Locate the cell with the specified text and output its (X, Y) center coordinate. 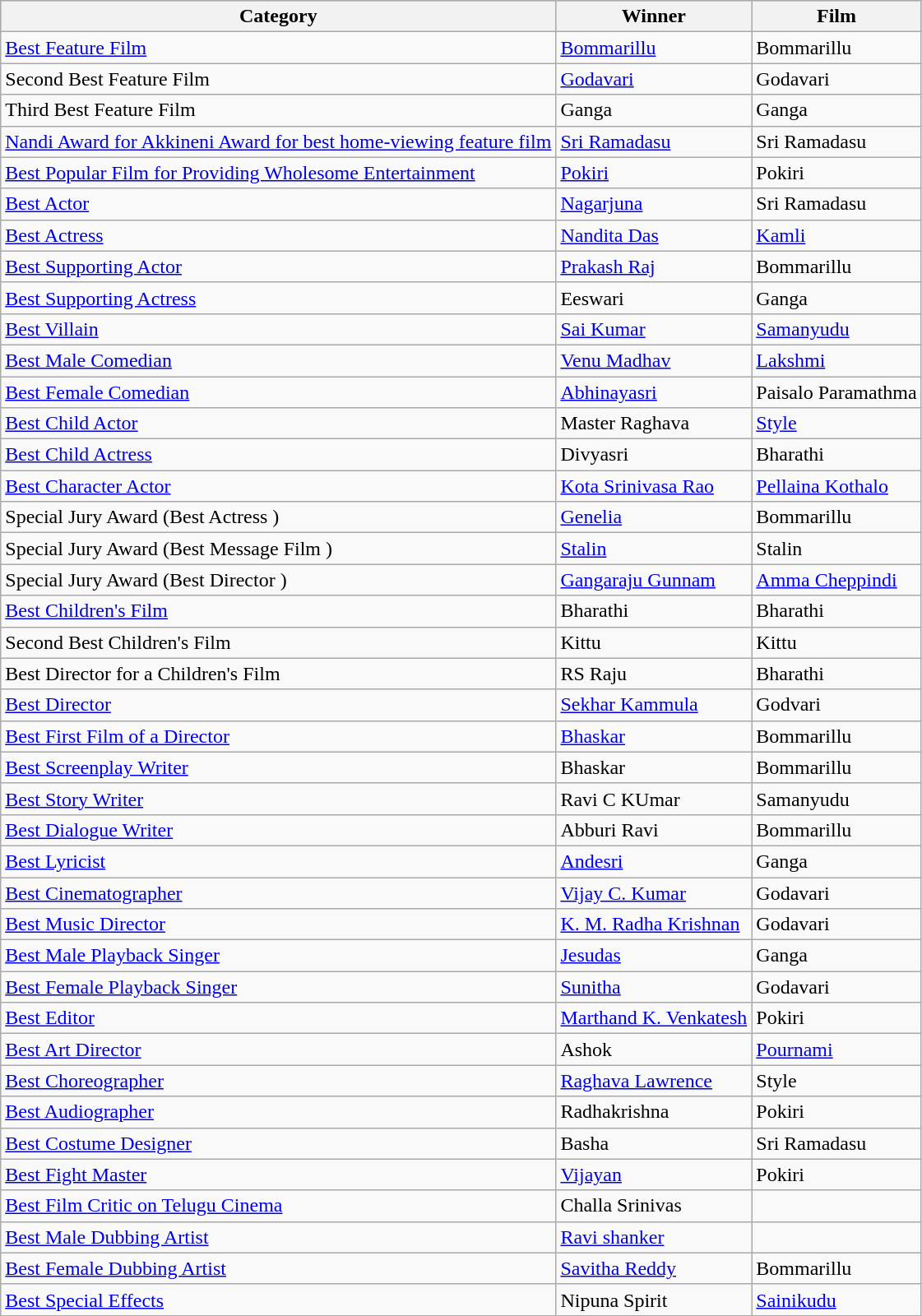
Savitha Reddy (654, 1268)
Best Male Playback Singer (278, 956)
K. M. Radha Krishnan (654, 924)
Best First Film of a Director (278, 736)
RS Raju (654, 674)
Best Story Writer (278, 799)
Best Actress (278, 235)
Second Best Feature Film (278, 79)
Paisalo Paramathma (836, 392)
Abhinayasri (654, 392)
Special Jury Award (Best Message Film ) (278, 549)
Sekhar Kammula (654, 705)
Sainikudu (836, 1300)
Winner (654, 16)
Best Supporting Actress (278, 298)
Best Child Actress (278, 455)
Best Costume Designer (278, 1143)
Ashok (654, 1050)
Kamli (836, 235)
Ravi C KUmar (654, 799)
Best Choreographer (278, 1081)
Venu Madhav (654, 360)
Divyasri (654, 455)
Best Lyricist (278, 861)
Eeswari (654, 298)
Best Director (278, 705)
Second Best Children's Film (278, 642)
Vijay C. Kumar (654, 892)
Radhakrishna (654, 1112)
Godvari (836, 705)
Ravi shanker (654, 1237)
Vijayan (654, 1175)
Sunitha (654, 987)
Special Jury Award (Best Actress ) (278, 517)
Best Popular Film for Providing Wholesome Entertainment (278, 173)
Best Special Effects (278, 1300)
Best Female Playback Singer (278, 987)
Challa Srinivas (654, 1206)
Best Editor (278, 1018)
Best Male Dubbing Artist (278, 1237)
Jesudas (654, 956)
Master Raghava (654, 424)
Nagarjuna (654, 204)
Best Character Actor (278, 486)
Special Jury Award (Best Director ) (278, 580)
Best Film Critic on Telugu Cinema (278, 1206)
Best Art Director (278, 1050)
Nandita Das (654, 235)
Lakshmi (836, 360)
Best Dialogue Writer (278, 830)
Best Director for a Children's Film (278, 674)
Andesri (654, 861)
Basha (654, 1143)
Kota Srinivasa Rao (654, 486)
Best Feature Film (278, 48)
Best Villain (278, 329)
Best Audiographer (278, 1112)
Best Child Actor (278, 424)
Sai Kumar (654, 329)
Prakash Raj (654, 266)
Best Cinematographer (278, 892)
Raghava Lawrence (654, 1081)
Best Actor (278, 204)
Best Female Dubbing Artist (278, 1268)
Third Best Feature Film (278, 110)
Film (836, 16)
Best Fight Master (278, 1175)
Nipuna Spirit (654, 1300)
Best Supporting Actor (278, 266)
Marthand K. Venkatesh (654, 1018)
Best Children's Film (278, 611)
Nandi Award for Akkineni Award for best home-viewing feature film (278, 141)
Abburi Ravi (654, 830)
Pellaina Kothalo (836, 486)
Pournami (836, 1050)
Best Screenplay Writer (278, 767)
Best Male Comedian (278, 360)
Best Music Director (278, 924)
Best Female Comedian (278, 392)
Gangaraju Gunnam (654, 580)
Amma Cheppindi (836, 580)
Genelia (654, 517)
Category (278, 16)
